Search for the cell housing the specified text and yield its (X, Y) center coordinate. 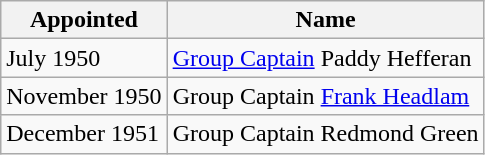
December 1951 (84, 134)
Group Captain Paddy Hefferan (326, 58)
Group Captain Redmond Green (326, 134)
Group Captain Frank Headlam (326, 96)
November 1950 (84, 96)
Name (326, 20)
Appointed (84, 20)
July 1950 (84, 58)
